For the text-containing cell, return its midpoint in (X, Y) coordinate format. 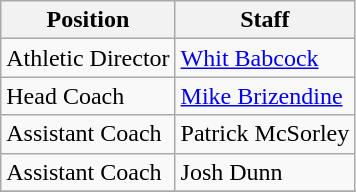
Whit Babcock (265, 58)
Head Coach (88, 96)
Athletic Director (88, 58)
Patrick McSorley (265, 134)
Staff (265, 20)
Mike Brizendine (265, 96)
Josh Dunn (265, 172)
Position (88, 20)
